Locate the cell with the specified text and output its [x, y] center coordinate. 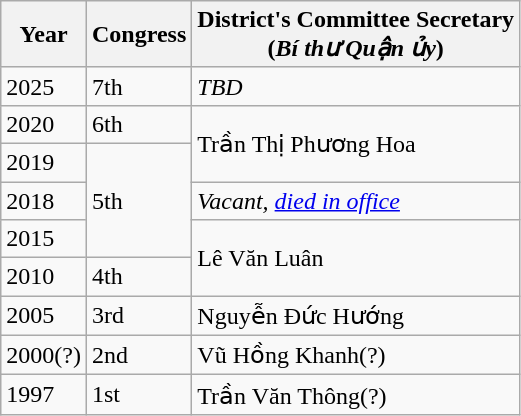
7th [138, 86]
Trần Văn Thông(?) [356, 395]
2000(?) [44, 355]
Congress [138, 34]
2015 [44, 239]
2010 [44, 277]
Vũ Hồng Khanh(?) [356, 355]
Year [44, 34]
Vacant, died in office [356, 201]
5th [138, 200]
1st [138, 395]
3rd [138, 316]
4th [138, 277]
2025 [44, 86]
Trần Thị Phương Hoa [356, 143]
2005 [44, 316]
Nguyễn Đức Hướng [356, 316]
2020 [44, 124]
2019 [44, 162]
2nd [138, 355]
6th [138, 124]
TBD [356, 86]
Lê Văn Luân [356, 258]
2018 [44, 201]
1997 [44, 395]
District's Committee Secretary(Bí thư Quận ủy) [356, 34]
